Find where the given text appears and provide that cell's center as (x, y) coordinate. 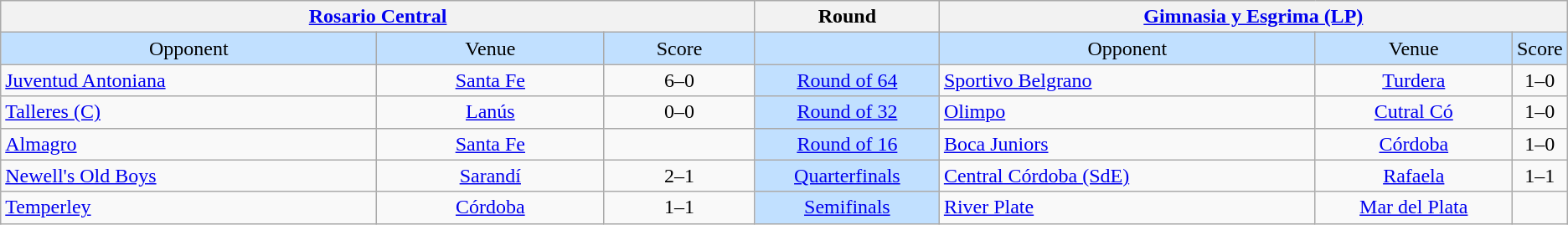
Lanús (491, 112)
Newell's Old Boys (189, 176)
Juventud Antoniana (189, 80)
Round of 32 (847, 112)
Central Córdoba (SdE) (1127, 176)
Quarterfinals (847, 176)
Gimnasia y Esgrima (LP) (1253, 17)
2–1 (680, 176)
Rafaela (1414, 176)
Round of 16 (847, 144)
Round (847, 17)
Semifinals (847, 207)
Turdera (1414, 80)
Sarandí (491, 176)
Mar del Plata (1414, 207)
Cutral Có (1414, 112)
Olimpo (1127, 112)
0–0 (680, 112)
Temperley (189, 207)
River Plate (1127, 207)
Sportivo Belgrano (1127, 80)
Rosario Central (379, 17)
Boca Juniors (1127, 144)
Almagro (189, 144)
6–0 (680, 80)
Talleres (C) (189, 112)
Round of 64 (847, 80)
